From the cell containing the given text, extract its center point as [x, y] coordinate. 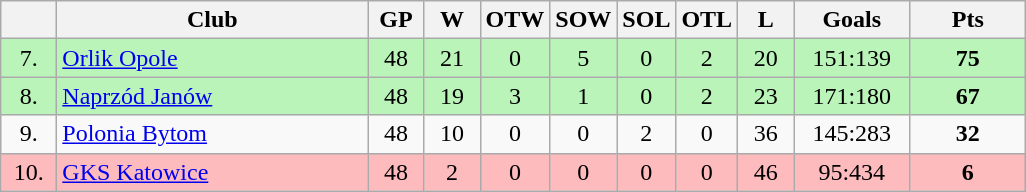
Club [212, 20]
6 [968, 172]
75 [968, 58]
23 [766, 96]
67 [968, 96]
36 [766, 134]
19 [452, 96]
Orlik Opole [212, 58]
L [766, 20]
171:180 [852, 96]
Naprzód Janów [212, 96]
W [452, 20]
10 [452, 134]
Goals [852, 20]
46 [766, 172]
10. [29, 172]
21 [452, 58]
145:283 [852, 134]
32 [968, 134]
OTW [515, 20]
GP [396, 20]
5 [584, 58]
3 [515, 96]
GKS Katowice [212, 172]
95:434 [852, 172]
7. [29, 58]
SOW [584, 20]
151:139 [852, 58]
20 [766, 58]
8. [29, 96]
OTL [707, 20]
SOL [646, 20]
1 [584, 96]
Pts [968, 20]
9. [29, 134]
Polonia Bytom [212, 134]
